Provide the [X, Y] coordinate of the cell's center where the given text is located.  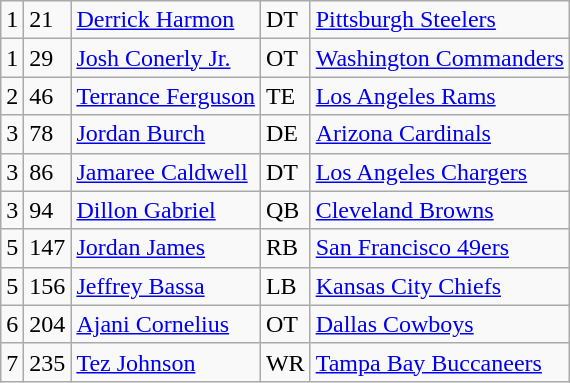
21 [48, 20]
86 [48, 172]
RB [285, 248]
Jordan James [166, 248]
Jeffrey Bassa [166, 286]
Kansas City Chiefs [440, 286]
6 [12, 324]
7 [12, 362]
Ajani Cornelius [166, 324]
Arizona Cardinals [440, 134]
156 [48, 286]
Derrick Harmon [166, 20]
Dallas Cowboys [440, 324]
Josh Conerly Jr. [166, 58]
46 [48, 96]
2 [12, 96]
Jordan Burch [166, 134]
Dillon Gabriel [166, 210]
QB [285, 210]
Jamaree Caldwell [166, 172]
29 [48, 58]
204 [48, 324]
DE [285, 134]
San Francisco 49ers [440, 248]
Tez Johnson [166, 362]
WR [285, 362]
Cleveland Browns [440, 210]
Washington Commanders [440, 58]
235 [48, 362]
78 [48, 134]
147 [48, 248]
Los Angeles Rams [440, 96]
Terrance Ferguson [166, 96]
Los Angeles Chargers [440, 172]
94 [48, 210]
LB [285, 286]
Tampa Bay Buccaneers [440, 362]
TE [285, 96]
Pittsburgh Steelers [440, 20]
